Scan for the cell matching the given text and deliver its [x, y] coordinate at center. 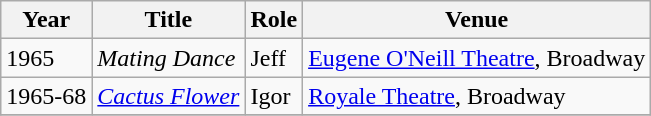
Title [168, 20]
Venue [477, 20]
Mating Dance [168, 58]
1965-68 [46, 96]
Cactus Flower [168, 96]
Jeff [274, 58]
Eugene O'Neill Theatre, Broadway [477, 58]
Role [274, 20]
1965 [46, 58]
Igor [274, 96]
Royale Theatre, Broadway [477, 96]
Year [46, 20]
